Provide the [X, Y] coordinate of the cell's center where the given text is located.  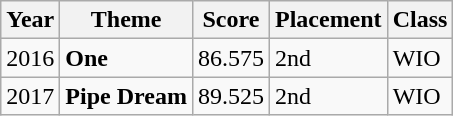
Placement [328, 20]
2016 [30, 58]
Year [30, 20]
Theme [126, 20]
2017 [30, 96]
One [126, 58]
89.525 [230, 96]
Pipe Dream [126, 96]
Score [230, 20]
Class [420, 20]
86.575 [230, 58]
